Return (x, y) of the center of cell containing provided text 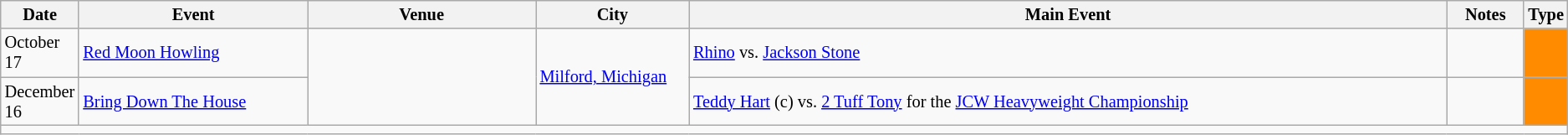
City (613, 14)
Red Moon Howling (192, 53)
Type (1545, 14)
Notes (1485, 14)
Bring Down The House (192, 101)
Date (40, 14)
Milford, Michigan (613, 77)
Main Event (1068, 14)
Teddy Hart (c) vs. 2 Tuff Tony for the JCW Heavyweight Championship (1068, 101)
Event (192, 14)
Venue (421, 14)
October 17 (40, 53)
Rhino vs. Jackson Stone (1068, 53)
December 16 (40, 101)
